Scan for the cell matching the given text and deliver its (x, y) coordinate at center. 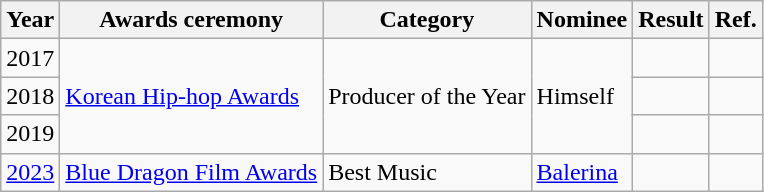
Nominee (582, 20)
Producer of the Year (427, 96)
Result (671, 20)
Category (427, 20)
Awards ceremony (192, 20)
Year (30, 20)
Best Music (427, 172)
2017 (30, 58)
Balerina (582, 172)
Blue Dragon Film Awards (192, 172)
2018 (30, 96)
2023 (30, 172)
2019 (30, 134)
Himself (582, 96)
Ref. (736, 20)
Korean Hip-hop Awards (192, 96)
